Find where the given text appears and provide that cell's center as [X, Y] coordinate. 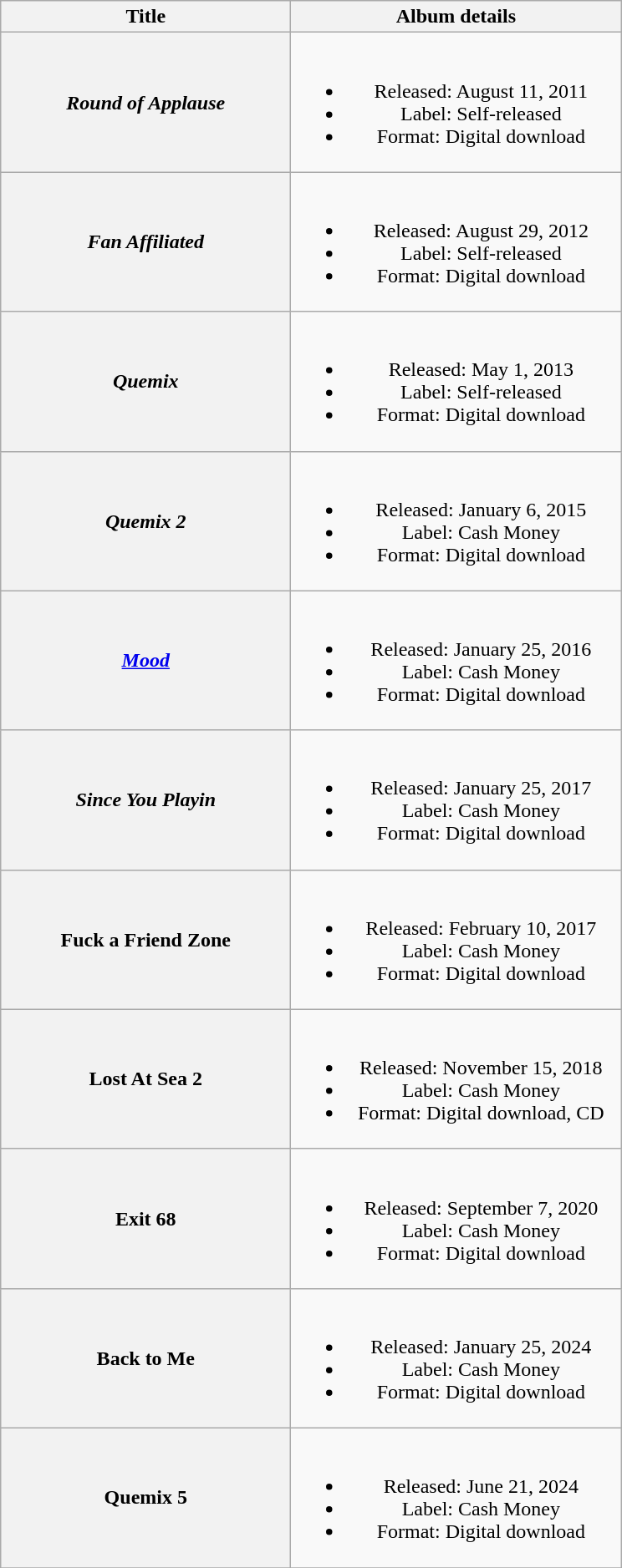
Fuck a Friend Zone [145, 939]
Released: January 25, 2017Label: Cash MoneyFormat: Digital download [456, 800]
Released: January 6, 2015Label: Cash MoneyFormat: Digital download [456, 521]
Since You Playin [145, 800]
Album details [456, 17]
Exit 68 [145, 1218]
Fan Affiliated [145, 242]
Mood [145, 660]
Back to Me [145, 1358]
Released: May 1, 2013Label: Self-releasedFormat: Digital download [456, 381]
Released: February 10, 2017Label: Cash MoneyFormat: Digital download [456, 939]
Quemix [145, 381]
Released: June 21, 2024Label: Cash MoneyFormat: Digital download [456, 1497]
Title [145, 17]
Released: August 11, 2011Label: Self-releasedFormat: Digital download [456, 102]
Quemix 5 [145, 1497]
Lost At Sea 2 [145, 1079]
Round of Applause [145, 102]
Released: November 15, 2018Label: Cash MoneyFormat: Digital download, CD [456, 1079]
Released: January 25, 2016Label: Cash MoneyFormat: Digital download [456, 660]
Released: September 7, 2020Label: Cash MoneyFormat: Digital download [456, 1218]
Quemix 2 [145, 521]
Released: August 29, 2012Label: Self-releasedFormat: Digital download [456, 242]
Released: January 25, 2024Label: Cash MoneyFormat: Digital download [456, 1358]
